Return [x, y] of the center of cell containing provided text 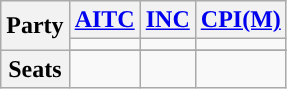
INC [168, 20]
AITC [104, 20]
CPI(M) [240, 20]
Seats [35, 69]
Party [35, 26]
